Search for the cell housing the specified text and yield its (x, y) center coordinate. 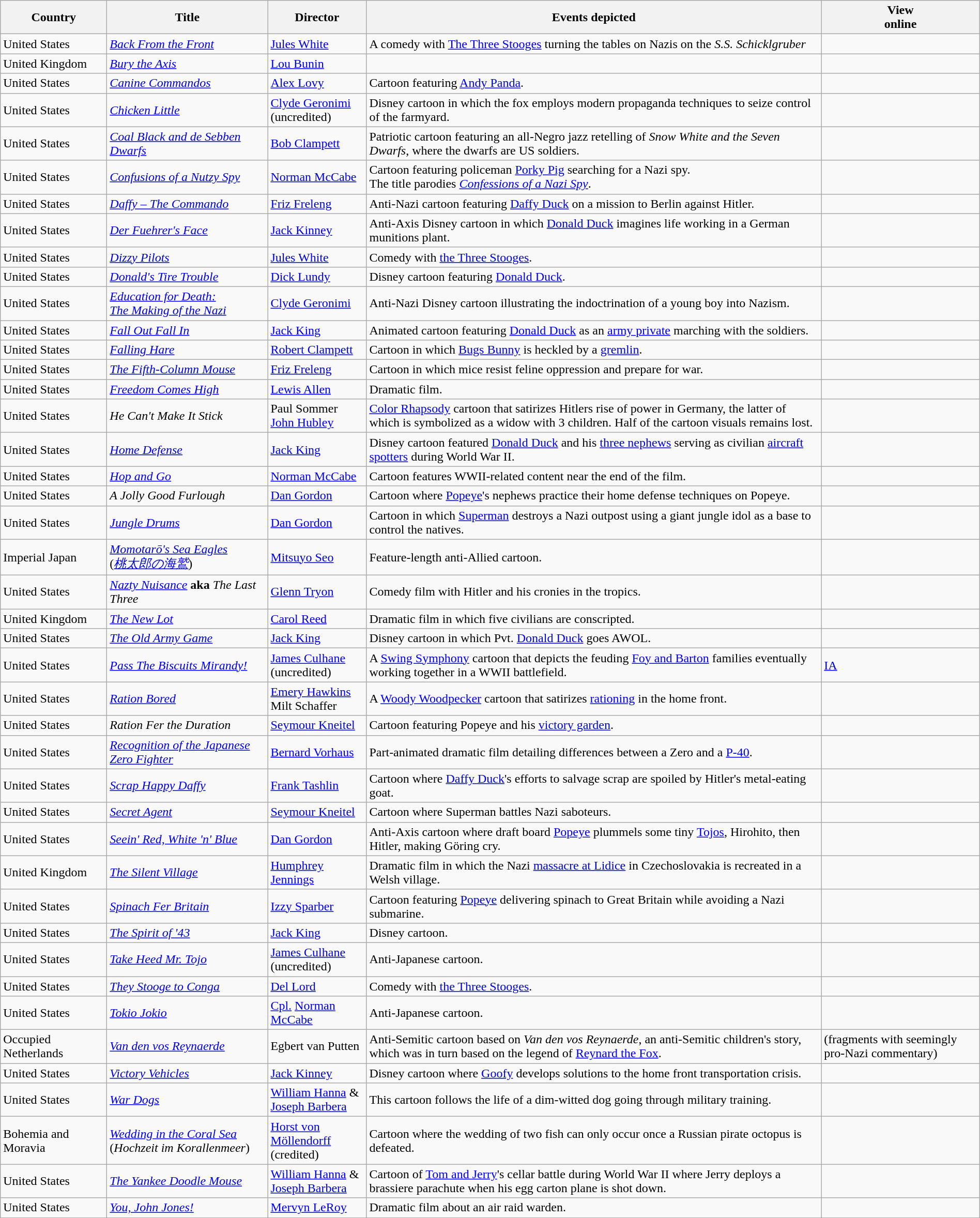
A Swing Symphony cartoon that depicts the feuding Foy and Barton families eventually working together in a WWII battlefield. (594, 665)
Der Fuehrer's Face (187, 231)
Clyde Geronimi (317, 303)
Dramatic film in which five civilians are conscripted. (594, 619)
You, John Jones! (187, 1208)
Falling Hare (187, 350)
Home Defense (187, 450)
The Fifth-Column Mouse (187, 370)
Cartoon features WWII-related content near the end of the film. (594, 476)
Egbert van Putten (317, 1046)
IA (900, 665)
This cartoon follows the life of a dim-witted dog going through military training. (594, 1100)
War Dogs (187, 1100)
Anti-Semitic cartoon based on Van den vos Reynaerde, an anti-Semitic children's story, which was in turn based on the legend of Reynard the Fox. (594, 1046)
Daffy – The Commando (187, 204)
Pass The Biscuits Mirandy! (187, 665)
Coal Black and de Sebben Dwarfs (187, 144)
Seein' Red, White 'n' Blue (187, 839)
Back From the Front (187, 44)
Disney cartoon in which the fox employs modern propaganda techniques to seize control of the farmyard. (594, 110)
Wedding in the Coral Sea (Hochzeit im Korallenmeer) (187, 1140)
Lewis Allen (317, 389)
Disney cartoon where Goofy develops solutions to the home front transportation crisis. (594, 1073)
Cartoon featuring Andy Panda. (594, 83)
Director (317, 18)
Cartoon where the wedding of two fish can only occur once a Russian pirate octopus is defeated. (594, 1140)
Cartoon of Tom and Jerry's cellar battle during World War II where Jerry deploys a brassiere parachute when his egg carton plane is shot down. (594, 1181)
Disney cartoon in which Pvt. Donald Duck goes AWOL. (594, 638)
Bernard Vorhaus (317, 752)
Disney cartoon featuring Donald Duck. (594, 277)
Confusions of a Nutzy Spy (187, 177)
Dramatic film about an air raid warden. (594, 1208)
A Jolly Good Furlough (187, 496)
Cartoon in which mice resist feline oppression and prepare for war. (594, 370)
Cartoon where Superman battles Nazi saboteurs. (594, 812)
Disney cartoon. (594, 933)
Bohemia and Moravia (54, 1140)
Title (187, 18)
Cartoon featuring policeman Porky Pig searching for a Nazi spy.The title parodies Confessions of a Nazi Spy. (594, 177)
Cartoon featuring Popeye delivering spinach to Great Britain while avoiding a Nazi submarine. (594, 906)
Anti-Nazi cartoon featuring Daffy Duck on a mission to Berlin against Hitler. (594, 204)
Occupied Netherlands (54, 1046)
Patriotic cartoon featuring an all-Negro jazz retelling of Snow White and the Seven Dwarfs, where the dwarfs are US soldiers. (594, 144)
Scrap Happy Daffy (187, 786)
Dramatic film. (594, 389)
Victory Vehicles (187, 1073)
Cartoon in which Superman destroys a Nazi outpost using a giant jungle idol as a base to control the natives. (594, 522)
Van den vos Reynaerde (187, 1046)
Cartoon where Popeye's nephews practice their home defense techniques on Popeye. (594, 496)
Izzy Sparber (317, 906)
The Spirit of '43 (187, 933)
Cartoon where Daffy Duck's efforts to salvage scrap are spoiled by Hitler's metal-eating goat. (594, 786)
They Stooge to Conga (187, 986)
Events depicted (594, 18)
Canine Commandos (187, 83)
Feature-length anti-Allied cartoon. (594, 557)
The New Lot (187, 619)
Anti-Nazi Disney cartoon illustrating the indoctrination of a young boy into Nazism. (594, 303)
Imperial Japan (54, 557)
Jungle Drums (187, 522)
The Yankee Doodle Mouse (187, 1181)
Part-animated dramatic film detailing differences between a Zero and a P-40. (594, 752)
Cartoon in which Bugs Bunny is heckled by a gremlin. (594, 350)
A Woody Woodpecker cartoon that satirizes rationing in the home front. (594, 699)
Alex Lovy (317, 83)
Lou Bunin (317, 64)
Country (54, 18)
Paul SommerJohn Hubley (317, 416)
Humphrey Jennings (317, 873)
Dizzy Pilots (187, 257)
Fall Out Fall In (187, 330)
Anti-Axis cartoon where draft board Popeye plummels some tiny Tojos, Hirohito, then Hitler, making Göring cry. (594, 839)
Viewonline (900, 18)
Freedom Comes High (187, 389)
The Old Army Game (187, 638)
Ration Fer the Duration (187, 725)
Mitsuyo Seo (317, 557)
Cpl. Norman McCabe (317, 1013)
Glenn Tryon (317, 592)
Robert Clampett (317, 350)
Clyde Geronimi (uncredited) (317, 110)
Dick Lundy (317, 277)
Recognition of the Japanese Zero Fighter (187, 752)
Ration Bored (187, 699)
Hop and Go (187, 476)
Bury the Axis (187, 64)
Tokio Jokio (187, 1013)
Dramatic film in which the Nazi massacre at Lidice in Czechoslovakia is recreated in a Welsh village. (594, 873)
Take Heed Mr. Tojo (187, 960)
Secret Agent (187, 812)
Cartoon featuring Popeye and his victory garden. (594, 725)
Carol Reed (317, 619)
Frank Tashlin (317, 786)
(fragments with seemingly pro-Nazi commentary) (900, 1046)
Nazty Nuisance aka The Last Three (187, 592)
Anti-Axis Disney cartoon in which Donald Duck imagines life working in a German munitions plant. (594, 231)
Donald's Tire Trouble (187, 277)
He Can't Make It Stick (187, 416)
Education for Death:The Making of the Nazi (187, 303)
Spinach Fer Britain (187, 906)
The Silent Village (187, 873)
Momotarō's Sea Eagles(桃太郎の海鷲) (187, 557)
Comedy film with Hitler and his cronies in the tropics. (594, 592)
Animated cartoon featuring Donald Duck as an army private marching with the soldiers. (594, 330)
Disney cartoon featured Donald Duck and his three nephews serving as civilian aircraft spotters during World War II. (594, 450)
A comedy with The Three Stooges turning the tables on Nazis on the S.S. Schicklgruber (594, 44)
Del Lord (317, 986)
Chicken Little (187, 110)
Mervyn LeRoy (317, 1208)
Bob Clampett (317, 144)
Horst von Möllendorff (credited) (317, 1140)
Emery HawkinsMilt Schaffer (317, 699)
